Return the [x, y] coordinate for the center point of the cell that contains the specified text.  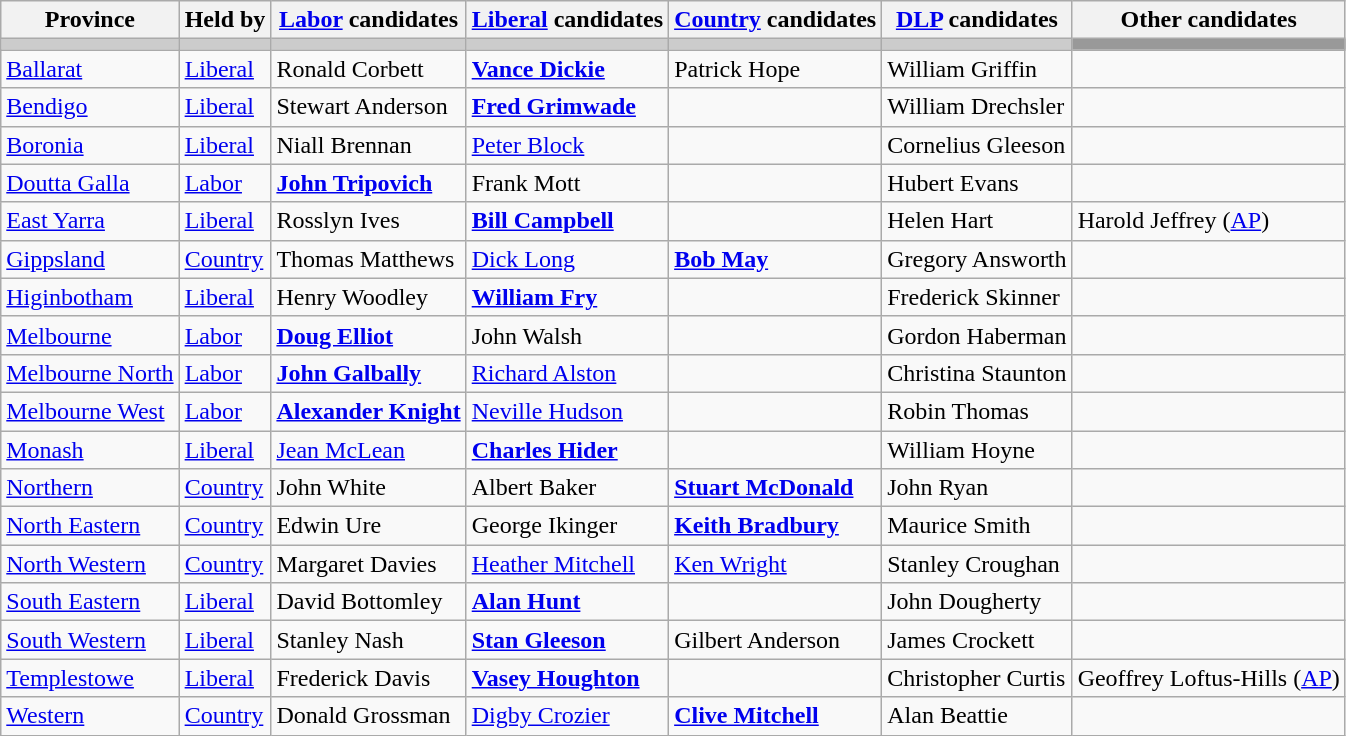
Neville Hudson [567, 411]
East Yarra [90, 221]
Patrick Hope [776, 69]
John Tripovich [368, 183]
Frederick Skinner [977, 297]
Higinbotham [90, 297]
Digby Crozier [567, 716]
John White [368, 488]
Boronia [90, 145]
Stuart McDonald [776, 488]
Margaret Davies [368, 564]
Keith Bradbury [776, 526]
Cornelius Gleeson [977, 145]
Charles Hider [567, 449]
Gilbert Anderson [776, 640]
Province [90, 20]
Held by [225, 20]
John Walsh [567, 335]
Jean McLean [368, 449]
Rosslyn Ives [368, 221]
James Crockett [977, 640]
Christina Staunton [977, 373]
Stan Gleeson [567, 640]
Country candidates [776, 20]
Harold Jeffrey (AP) [1208, 221]
Doug Elliot [368, 335]
Stanley Nash [368, 640]
Stanley Croughan [977, 564]
Clive Mitchell [776, 716]
Northern [90, 488]
Robin Thomas [977, 411]
North Eastern [90, 526]
Gordon Haberman [977, 335]
David Bottomley [368, 602]
Fred Grimwade [567, 107]
Bill Campbell [567, 221]
William Drechsler [977, 107]
Peter Block [567, 145]
Liberal candidates [567, 20]
Thomas Matthews [368, 259]
Bendigo [90, 107]
Bob May [776, 259]
Melbourne North [90, 373]
Frederick Davis [368, 678]
Alan Beattie [977, 716]
Gregory Answorth [977, 259]
Niall Brennan [368, 145]
Stewart Anderson [368, 107]
Gippsland [90, 259]
Alan Hunt [567, 602]
Hubert Evans [977, 183]
Labor candidates [368, 20]
Edwin Ure [368, 526]
Monash [90, 449]
William Griffin [977, 69]
Heather Mitchell [567, 564]
Donald Grossman [368, 716]
Vasey Houghton [567, 678]
William Hoyne [977, 449]
Maurice Smith [977, 526]
Ballarat [90, 69]
George Ikinger [567, 526]
North Western [90, 564]
Western [90, 716]
Doutta Galla [90, 183]
Dick Long [567, 259]
Christopher Curtis [977, 678]
Melbourne West [90, 411]
John Galbally [368, 373]
Alexander Knight [368, 411]
South Western [90, 640]
Henry Woodley [368, 297]
South Eastern [90, 602]
Melbourne [90, 335]
Geoffrey Loftus-Hills (AP) [1208, 678]
William Fry [567, 297]
DLP candidates [977, 20]
John Dougherty [977, 602]
John Ryan [977, 488]
Other candidates [1208, 20]
Helen Hart [977, 221]
Templestowe [90, 678]
Frank Mott [567, 183]
Ken Wright [776, 564]
Ronald Corbett [368, 69]
Vance Dickie [567, 69]
Richard Alston [567, 373]
Albert Baker [567, 488]
